Search for the cell housing the specified text and yield its [x, y] center coordinate. 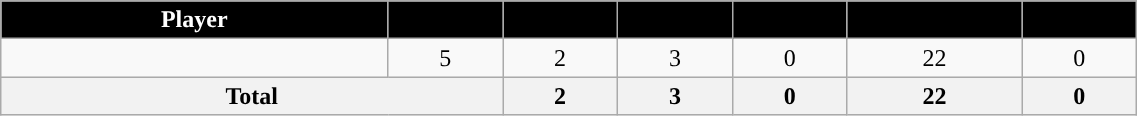
5 [446, 58]
Total [252, 96]
Player [194, 20]
